Determine the [x, y] coordinate at the center of the cell enclosing the given text.  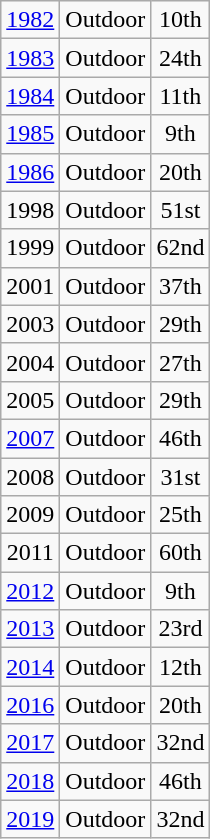
1984 [30, 96]
51st [180, 210]
2013 [30, 629]
1983 [30, 58]
37th [180, 286]
60th [180, 553]
31st [180, 477]
2007 [30, 438]
2018 [30, 781]
2001 [30, 286]
2011 [30, 553]
2012 [30, 591]
1998 [30, 210]
11th [180, 96]
25th [180, 515]
2004 [30, 362]
2017 [30, 743]
62nd [180, 248]
1986 [30, 172]
10th [180, 20]
2009 [30, 515]
2005 [30, 400]
1982 [30, 20]
2014 [30, 667]
1985 [30, 134]
2008 [30, 477]
12th [180, 667]
23rd [180, 629]
2003 [30, 324]
1999 [30, 248]
2016 [30, 705]
27th [180, 362]
24th [180, 58]
2019 [30, 819]
